Provide the (X, Y) coordinate of the cell's center where the given text is located.  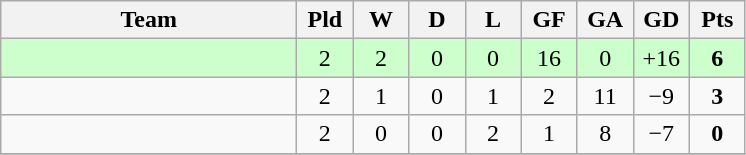
D (437, 20)
W (381, 20)
−7 (661, 134)
−9 (661, 96)
Pld (325, 20)
GD (661, 20)
6 (717, 58)
Team (149, 20)
L (493, 20)
11 (605, 96)
3 (717, 96)
GA (605, 20)
Pts (717, 20)
+16 (661, 58)
8 (605, 134)
16 (549, 58)
GF (549, 20)
